Return [X, Y] of the center of cell containing provided text 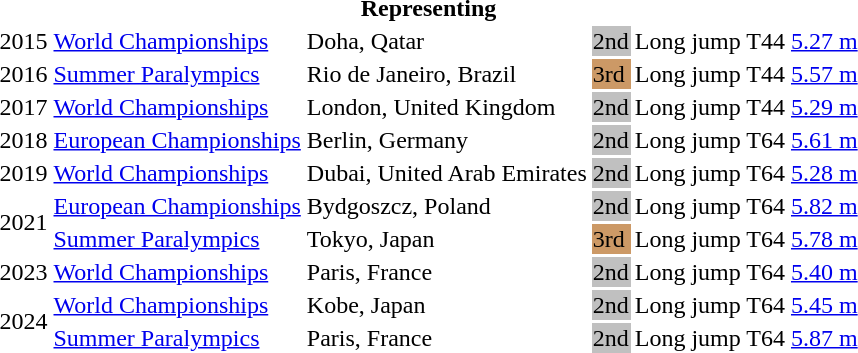
Doha, Qatar [446, 41]
Bydgoszcz, Poland [446, 206]
Dubai, United Arab Emirates [446, 173]
Kobe, Japan [446, 305]
Berlin, Germany [446, 140]
Tokyo, Japan [446, 239]
London, United Kingdom [446, 107]
Rio de Janeiro, Brazil [446, 74]
